Pinpoint the cell where the given text exists, returning its [X, Y] midpoint coordinate. 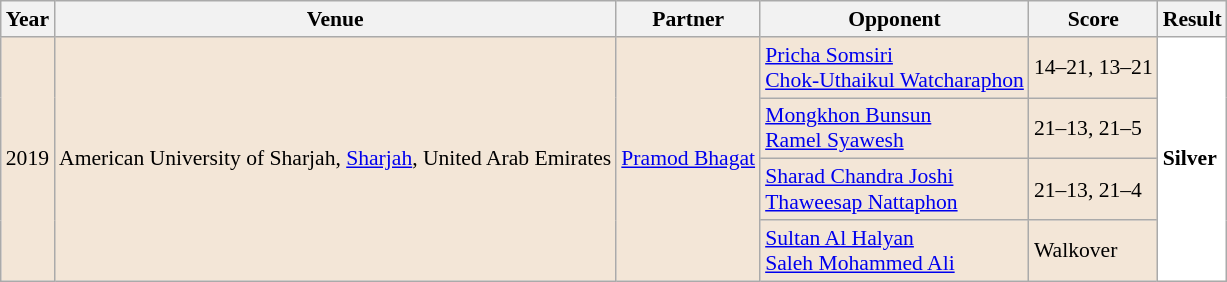
Walkover [1094, 250]
21–13, 21–5 [1094, 128]
American University of Sharjah, Sharjah, United Arab Emirates [335, 159]
Result [1192, 19]
Partner [688, 19]
Pramod Bhagat [688, 159]
Sultan Al Halyan Saleh Mohammed Ali [894, 250]
Venue [335, 19]
14–21, 13–21 [1094, 68]
Mongkhon Bunsun Ramel Syawesh [894, 128]
Score [1094, 19]
Sharad Chandra Joshi Thaweesap Nattaphon [894, 190]
21–13, 21–4 [1094, 190]
Opponent [894, 19]
2019 [28, 159]
Year [28, 19]
Pricha Somsiri Chok-Uthaikul Watcharaphon [894, 68]
Silver [1192, 159]
